Return (x, y) of the center of cell containing provided text 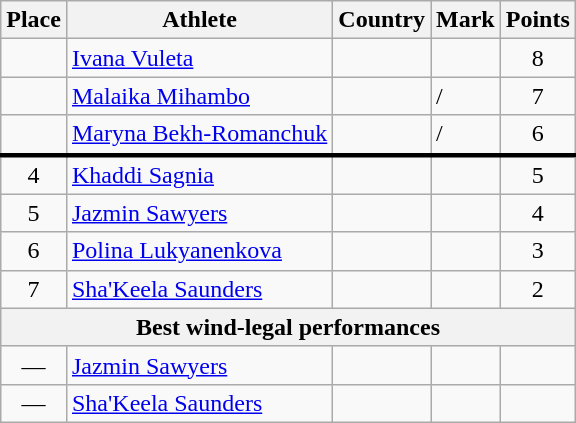
3 (538, 251)
8 (538, 58)
Best wind-legal performances (288, 327)
Maryna Bekh-Romanchuk (199, 135)
Place (34, 20)
Mark (466, 20)
Athlete (199, 20)
Khaddi Sagnia (199, 174)
Malaika Mihambo (199, 96)
Polina Lukyanenkova (199, 251)
Ivana Vuleta (199, 58)
Country (382, 20)
Points (538, 20)
2 (538, 289)
